Identify which cell holds the provided text, then report its (x, y) central coordinate. 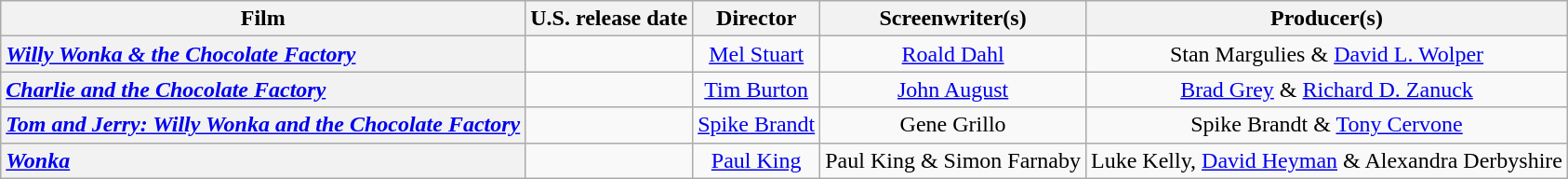
Director (757, 19)
Charlie and the Chocolate Factory (263, 89)
Luke Kelly, David Heyman & Alexandra Derbyshire (1326, 160)
Paul King (757, 160)
Brad Grey & Richard D. Zanuck (1326, 89)
U.S. release date (609, 19)
Tom and Jerry: Willy Wonka and the Chocolate Factory (263, 125)
Producer(s) (1326, 19)
Paul King & Simon Farnaby (953, 160)
Screenwriter(s) (953, 19)
Spike Brandt & Tony Cervone (1326, 125)
Spike Brandt (757, 125)
Willy Wonka & the Chocolate Factory (263, 54)
Mel Stuart (757, 54)
Roald Dahl (953, 54)
Stan Margulies & David L. Wolper (1326, 54)
Film (263, 19)
John August (953, 89)
Wonka (263, 160)
Gene Grillo (953, 125)
Tim Burton (757, 89)
